For the text-containing cell, return its midpoint in [x, y] coordinate format. 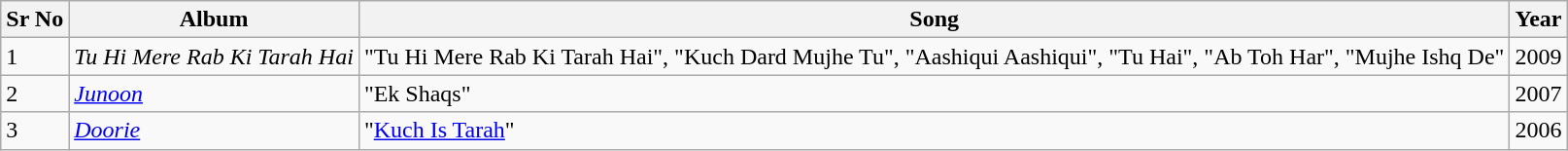
Doorie [214, 131]
Album [214, 19]
Tu Hi Mere Rab Ki Tarah Hai [214, 57]
"Ek Shaqs" [935, 94]
2 [35, 94]
Junoon [214, 94]
Sr No [35, 19]
3 [35, 131]
"Kuch Is Tarah" [935, 131]
"Tu Hi Mere Rab Ki Tarah Hai", "Kuch Dard Mujhe Tu", "Aashiqui Aashiqui", "Tu Hai", "Ab Toh Har", "Mujhe Ishq De" [935, 57]
Year [1539, 19]
2007 [1539, 94]
1 [35, 57]
Song [935, 19]
2009 [1539, 57]
2006 [1539, 131]
